For the text-containing cell, return its midpoint in [x, y] coordinate format. 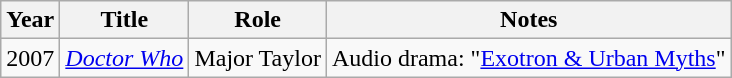
Audio drama: "Exotron & Urban Myths" [528, 58]
Doctor Who [124, 58]
Year [30, 20]
Role [258, 20]
Major Taylor [258, 58]
Notes [528, 20]
2007 [30, 58]
Title [124, 20]
